Determine the (x, y) coordinate at the center of the cell enclosing the given text.  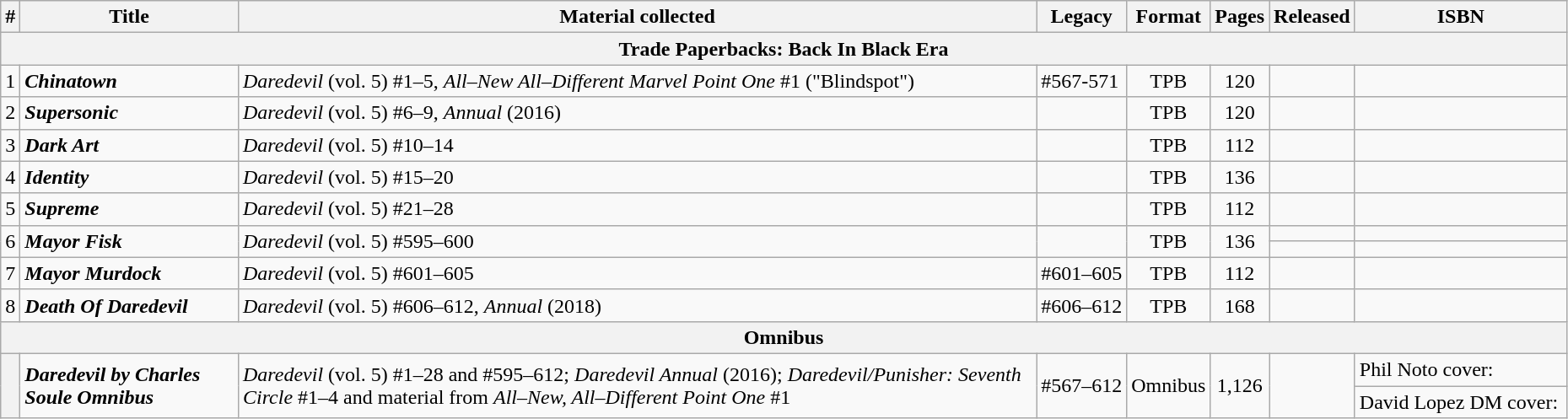
Daredevil (vol. 5) #606–612, Annual (2018) (637, 305)
# (10, 17)
1,126 (1240, 385)
Daredevil (vol. 5) #10–14 (637, 145)
7 (10, 273)
Title (130, 17)
#567-571 (1081, 81)
3 (10, 145)
Daredevil by Charles Soule Omnibus (130, 385)
Daredevil (vol. 5) #1–5, All–New All–Different Marvel Point One #1 ("Blindspot") (637, 81)
Dark Art (130, 145)
Format (1169, 17)
Supreme (130, 209)
Daredevil (vol. 5) #595–600 (637, 241)
Legacy (1081, 17)
Daredevil (vol. 5) #15–20 (637, 177)
6 (10, 241)
Released (1312, 17)
Daredevil (vol. 5) #601–605 (637, 273)
2 (10, 113)
#567–612 (1081, 385)
Identity (130, 177)
#601–605 (1081, 273)
Chinatown (130, 81)
4 (10, 177)
Mayor Fisk (130, 241)
Mayor Murdock (130, 273)
Supersonic (130, 113)
Daredevil (vol. 5) #6–9, Annual (2016) (637, 113)
Pages (1240, 17)
8 (10, 305)
David Lopez DM cover: (1461, 402)
Trade Paperbacks: Back In Black Era (784, 49)
Phil Noto cover: (1461, 369)
Material collected (637, 17)
Death Of Daredevil (130, 305)
1 (10, 81)
5 (10, 209)
Daredevil (vol. 5) #21–28 (637, 209)
168 (1240, 305)
ISBN (1461, 17)
#606–612 (1081, 305)
